Output the (X, Y) coordinate of the center of the cell containing the given text.  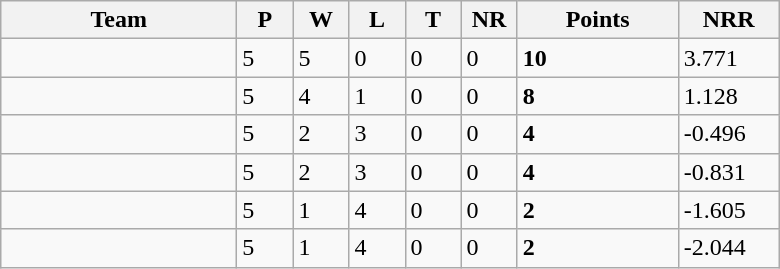
L (377, 20)
NRR (728, 20)
P (265, 20)
-1.605 (728, 210)
NR (489, 20)
10 (598, 58)
1.128 (728, 96)
3.771 (728, 58)
T (433, 20)
W (321, 20)
Points (598, 20)
8 (598, 96)
Team (119, 20)
-2.044 (728, 248)
-0.496 (728, 134)
-0.831 (728, 172)
